Find where the given text appears and provide that cell's center as [x, y] coordinate. 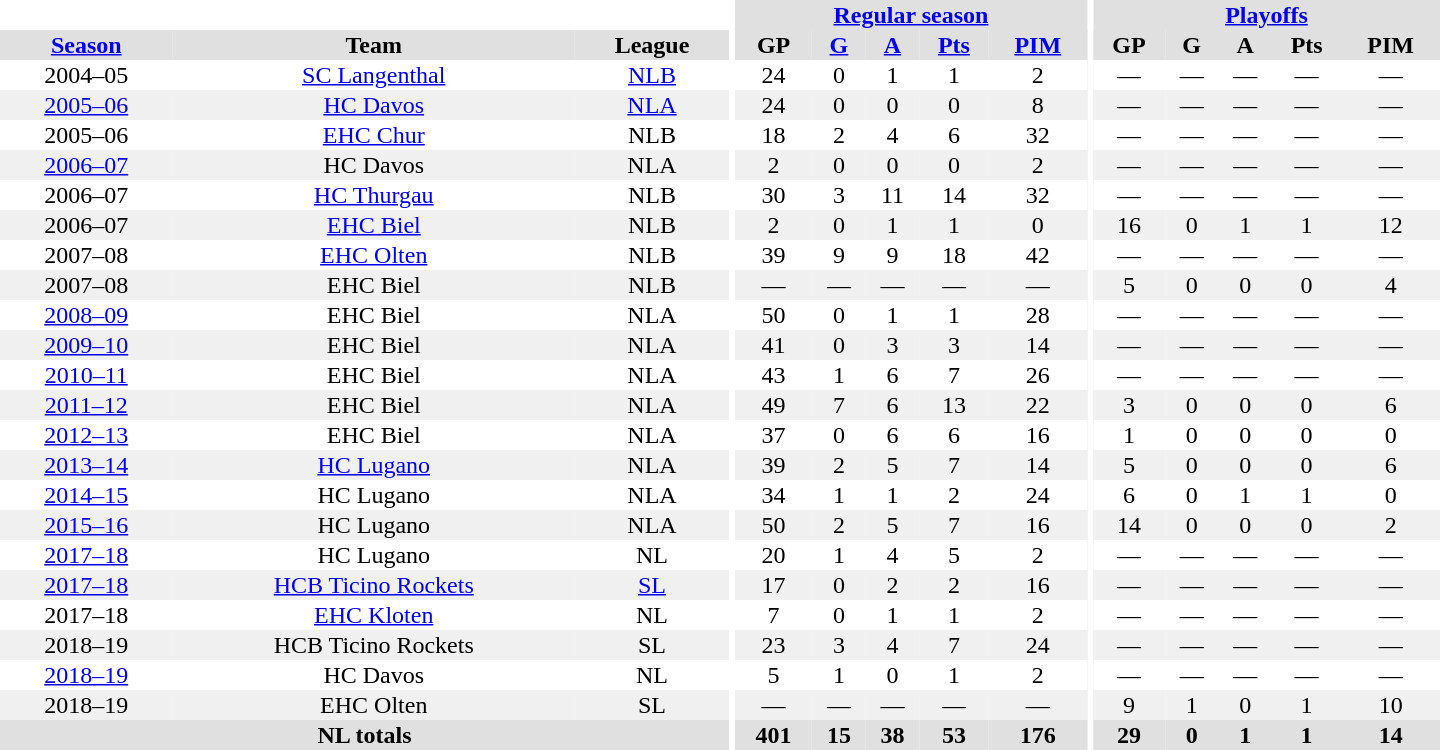
Playoffs [1266, 15]
29 [1129, 735]
11 [893, 195]
176 [1038, 735]
Team [374, 45]
2012–13 [86, 435]
42 [1038, 255]
38 [893, 735]
Regular season [911, 15]
401 [774, 735]
Season [86, 45]
EHC Chur [374, 135]
23 [774, 645]
28 [1038, 315]
League [652, 45]
15 [839, 735]
43 [774, 375]
HC Thurgau [374, 195]
2011–12 [86, 405]
20 [774, 555]
34 [774, 495]
53 [954, 735]
12 [1390, 225]
17 [774, 585]
30 [774, 195]
8 [1038, 105]
41 [774, 345]
EHC Kloten [374, 615]
26 [1038, 375]
SC Langenthal [374, 75]
10 [1390, 705]
2010–11 [86, 375]
2004–05 [86, 75]
NL totals [364, 735]
2009–10 [86, 345]
22 [1038, 405]
2013–14 [86, 465]
37 [774, 435]
13 [954, 405]
2014–15 [86, 495]
2008–09 [86, 315]
2015–16 [86, 525]
49 [774, 405]
